Return the [X, Y] coordinate for the center point of the cell that contains the specified text.  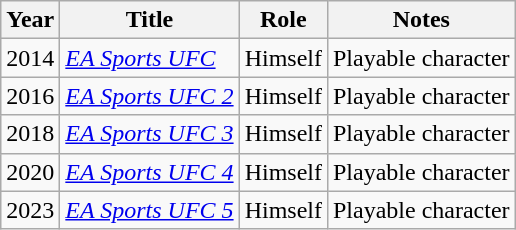
2020 [30, 172]
Notes [421, 20]
EA Sports UFC 3 [150, 134]
2014 [30, 58]
EA Sports UFC 5 [150, 210]
Title [150, 20]
EA Sports UFC [150, 58]
2023 [30, 210]
EA Sports UFC 4 [150, 172]
EA Sports UFC 2 [150, 96]
Year [30, 20]
Role [283, 20]
2018 [30, 134]
2016 [30, 96]
